Locate the cell with the specified text and output its [x, y] center coordinate. 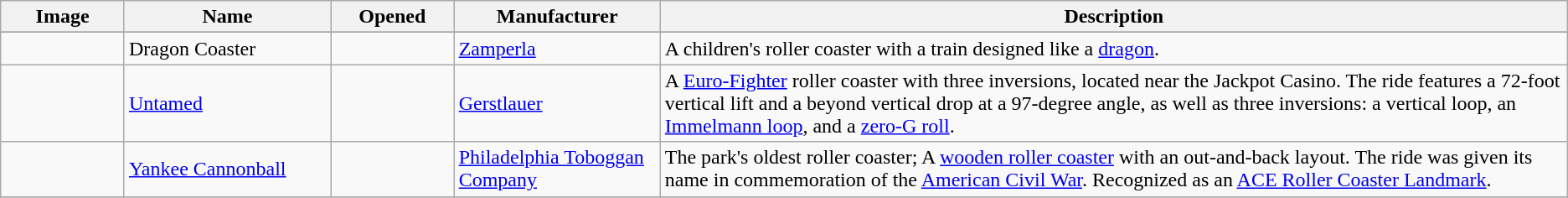
Image [63, 17]
Dragon Coaster [227, 49]
Manufacturer [557, 17]
A children's roller coaster with a train designed like a dragon. [1114, 49]
Untamed [227, 103]
Description [1114, 17]
Yankee Cannonball [227, 169]
Philadelphia Toboggan Company [557, 169]
Name [227, 17]
Gerstlauer [557, 103]
Opened [392, 17]
Zamperla [557, 49]
